Detect which cell encompasses the target text, then output its [X, Y] center coordinate. 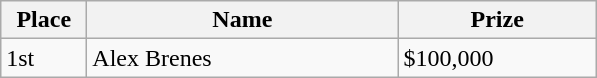
1st [44, 58]
Prize [498, 20]
Place [44, 20]
Name [242, 20]
$100,000 [498, 58]
Alex Brenes [242, 58]
